From the cell containing the given text, extract its center point as (X, Y) coordinate. 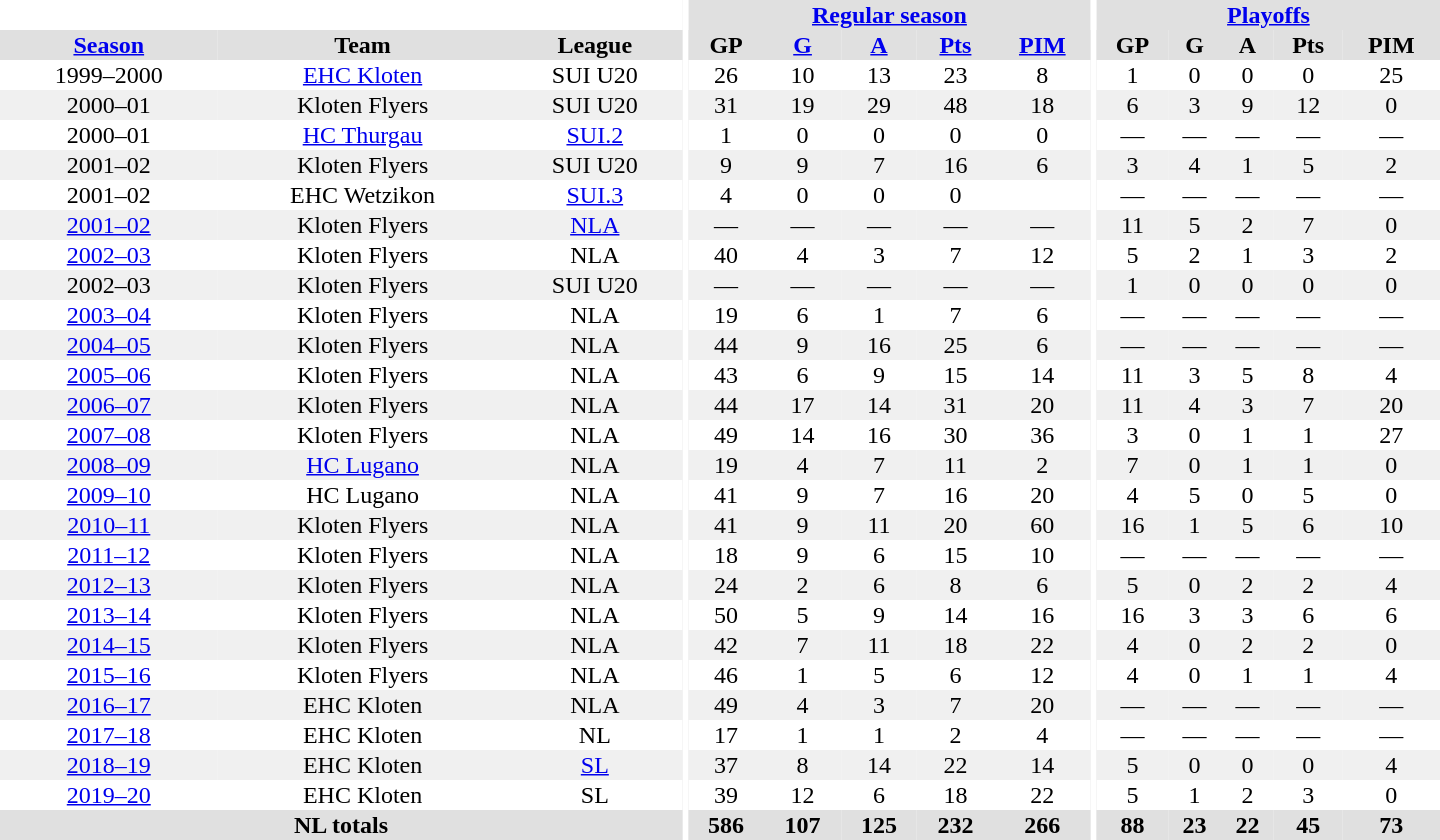
Team (363, 45)
2004–05 (109, 345)
2014–15 (109, 645)
48 (955, 105)
40 (726, 255)
37 (726, 765)
24 (726, 585)
39 (726, 795)
60 (1042, 525)
EHC Wetzikon (363, 195)
2013–14 (109, 615)
73 (1391, 825)
2018–19 (109, 765)
Playoffs (1268, 15)
2003–04 (109, 315)
2015–16 (109, 675)
2007–08 (109, 435)
2010–11 (109, 525)
Season (109, 45)
SUI.2 (595, 135)
586 (726, 825)
125 (879, 825)
League (595, 45)
2011–12 (109, 555)
2008–09 (109, 465)
45 (1308, 825)
2016–17 (109, 705)
2017–18 (109, 735)
2006–07 (109, 405)
29 (879, 105)
2009–10 (109, 495)
13 (879, 75)
NL (595, 735)
42 (726, 645)
46 (726, 675)
266 (1042, 825)
Regular season (890, 15)
50 (726, 615)
SUI.3 (595, 195)
2019–20 (109, 795)
107 (802, 825)
30 (955, 435)
26 (726, 75)
2012–13 (109, 585)
HC Thurgau (363, 135)
27 (1391, 435)
1999–2000 (109, 75)
43 (726, 375)
NL totals (341, 825)
36 (1042, 435)
2005–06 (109, 375)
88 (1132, 825)
232 (955, 825)
